Return the [x, y] coordinate for the center point of the cell that contains the specified text.  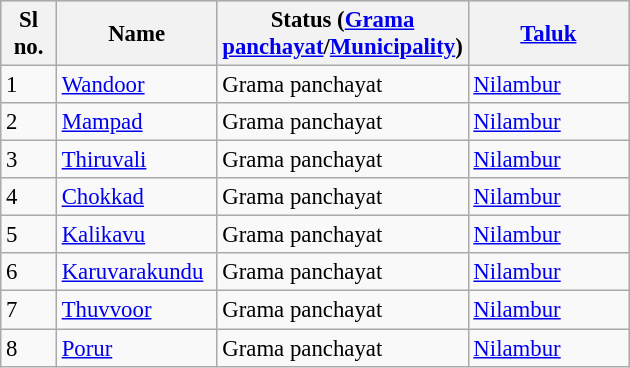
Taluk [548, 34]
Wandoor [136, 85]
8 [29, 348]
Sl no. [29, 34]
6 [29, 273]
2 [29, 122]
Name [136, 34]
Thuvvoor [136, 310]
Thiruvali [136, 160]
5 [29, 235]
Chokkad [136, 197]
Status (Grama panchayat/Municipality) [342, 34]
Mampad [136, 122]
Porur [136, 348]
4 [29, 197]
Kalikavu [136, 235]
3 [29, 160]
1 [29, 85]
7 [29, 310]
Karuvarakundu [136, 273]
